Return the [X, Y] coordinate for the center point of the cell that contains the specified text.  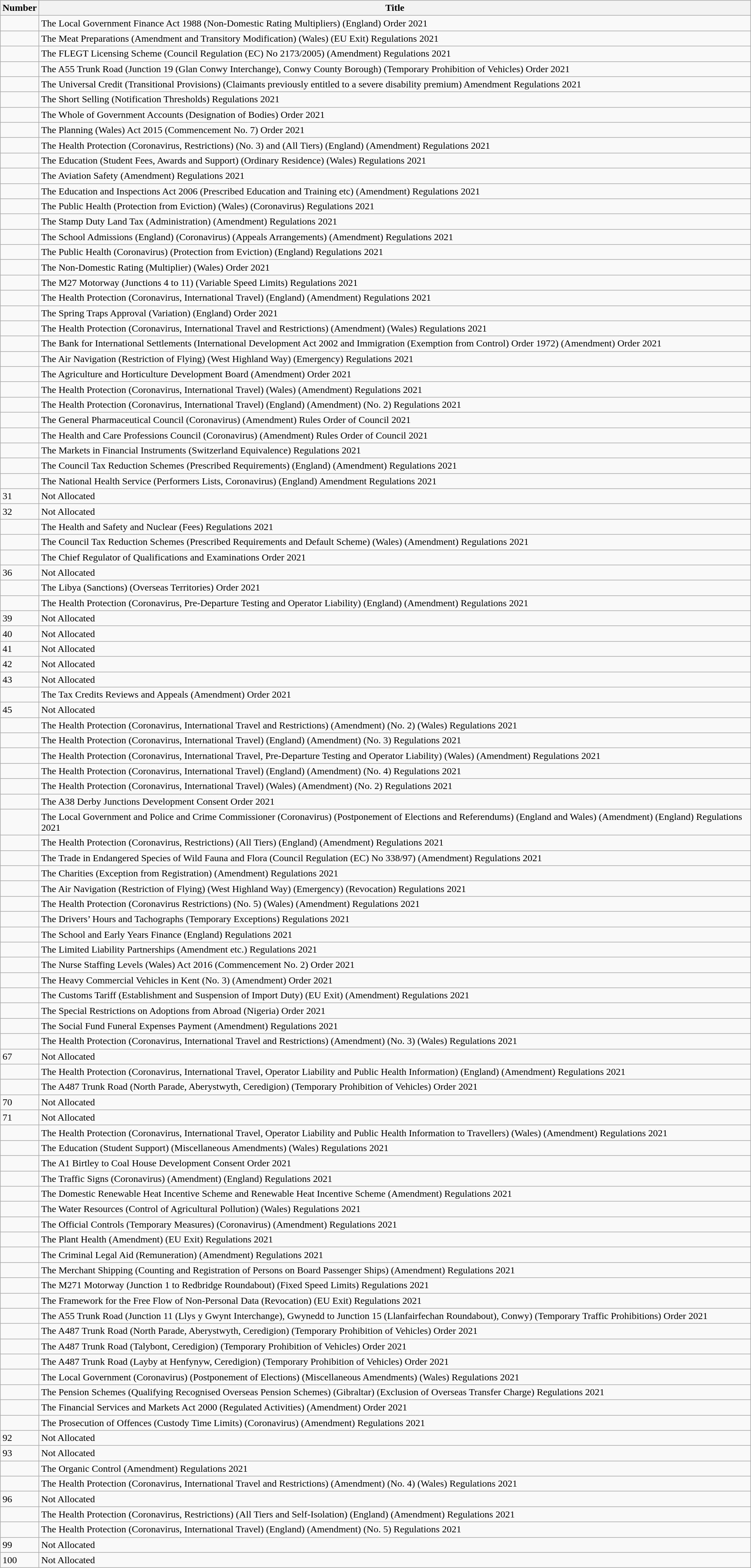
The Education (Student Support) (Miscellaneous Amendments) (Wales) Regulations 2021 [395, 1148]
The Financial Services and Markets Act 2000 (Regulated Activities) (Amendment) Order 2021 [395, 1407]
The Health Protection (Coronavirus, International Travel, Pre-Departure Testing and Operator Liability) (Wales) (Amendment) Regulations 2021 [395, 756]
The Public Health (Protection from Eviction) (Wales) (Coronavirus) Regulations 2021 [395, 206]
The Aviation Safety (Amendment) Regulations 2021 [395, 176]
The Education and Inspections Act 2006 (Prescribed Education and Training etc) (Amendment) Regulations 2021 [395, 191]
The Customs Tariff (Establishment and Suspension of Import Duty) (EU Exit) (Amendment) Regulations 2021 [395, 995]
The Local Government (Coronavirus) (Postponement of Elections) (Miscellaneous Amendments) (Wales) Regulations 2021 [395, 1377]
The Health Protection (Coronavirus, Restrictions) (All Tiers) (England) (Amendment) Regulations 2021 [395, 843]
32 [20, 512]
The National Health Service (Performers Lists, Coronavirus) (England) Amendment Regulations 2021 [395, 481]
The Charities (Exception from Registration) (Amendment) Regulations 2021 [395, 873]
The Special Restrictions on Adoptions from Abroad (Nigeria) Order 2021 [395, 1011]
The Health Protection (Coronavirus, International Travel and Restrictions) (Amendment) (Wales) Regulations 2021 [395, 328]
The Markets in Financial Instruments (Switzerland Equivalence) Regulations 2021 [395, 451]
The Traffic Signs (Coronavirus) (Amendment) (England) Regulations 2021 [395, 1178]
The Chief Regulator of Qualifications and Examinations Order 2021 [395, 557]
The Health Protection (Coronavirus, International Travel) (England) (Amendment) (No. 4) Regulations 2021 [395, 771]
The Health Protection (Coronavirus, Restrictions) (All Tiers and Self-Isolation) (England) (Amendment) Regulations 2021 [395, 1514]
The A55 Trunk Road (Junction 19 (Glan Conwy Interchange), Conwy County Borough) (Temporary Prohibition of Vehicles) Order 2021 [395, 69]
71 [20, 1117]
The Council Tax Reduction Schemes (Prescribed Requirements and Default Scheme) (Wales) (Amendment) Regulations 2021 [395, 542]
The Health Protection (Coronavirus, International Travel) (Wales) (Amendment) Regulations 2021 [395, 389]
Title [395, 8]
The Health Protection (Coronavirus, International Travel) (England) (Amendment) (No. 2) Regulations 2021 [395, 405]
The Organic Control (Amendment) Regulations 2021 [395, 1469]
The Local Government Finance Act 1988 (Non-Domestic Rating Multipliers) (England) Order 2021 [395, 23]
The Education (Student Fees, Awards and Support) (Ordinary Residence) (Wales) Regulations 2021 [395, 160]
The Nurse Staffing Levels (Wales) Act 2016 (Commencement No. 2) Order 2021 [395, 965]
The Pension Schemes (Qualifying Recognised Overseas Pension Schemes) (Gibraltar) (Exclusion of Overseas Transfer Charge) Regulations 2021 [395, 1392]
100 [20, 1560]
70 [20, 1102]
The Libya (Sanctions) (Overseas Territories) Order 2021 [395, 588]
The M271 Motorway (Junction 1 to Redbridge Roundabout) (Fixed Speed Limits) Regulations 2021 [395, 1285]
96 [20, 1499]
The A38 Derby Junctions Development Consent Order 2021 [395, 801]
The Universal Credit (Transitional Provisions) (Claimants previously entitled to a severe disability premium) Amendment Regulations 2021 [395, 84]
31 [20, 496]
42 [20, 664]
The Health Protection (Coronavirus, Restrictions) (No. 3) and (All Tiers) (England) (Amendment) Regulations 2021 [395, 145]
The Water Resources (Control of Agricultural Pollution) (Wales) Regulations 2021 [395, 1209]
39 [20, 618]
92 [20, 1438]
The A487 Trunk Road (Layby at Henfynyw, Ceredigion) (Temporary Prohibition of Vehicles) Order 2021 [395, 1362]
The Air Navigation (Restriction of Flying) (West Highland Way) (Emergency) (Revocation) Regulations 2021 [395, 888]
The Council Tax Reduction Schemes (Prescribed Requirements) (England) (Amendment) Regulations 2021 [395, 466]
The Prosecution of Offences (Custody Time Limits) (Coronavirus) (Amendment) Regulations 2021 [395, 1423]
The Health Protection (Coronavirus, International Travel) (England) (Amendment) (No. 5) Regulations 2021 [395, 1530]
The Official Controls (Temporary Measures) (Coronavirus) (Amendment) Regulations 2021 [395, 1224]
The Health Protection (Coronavirus, International Travel and Restrictions) (Amendment) (No. 3) (Wales) Regulations 2021 [395, 1041]
45 [20, 710]
The Drivers’ Hours and Tachographs (Temporary Exceptions) Regulations 2021 [395, 919]
The M27 Motorway (Junctions 4 to 11) (Variable Speed Limits) Regulations 2021 [395, 283]
The Health Protection (Coronavirus, International Travel, Operator Liability and Public Health Information) (England) (Amendment) Regulations 2021 [395, 1072]
40 [20, 633]
The Health and Care Professions Council (Coronavirus) (Amendment) Rules Order of Council 2021 [395, 435]
36 [20, 573]
The Plant Health (Amendment) (EU Exit) Regulations 2021 [395, 1240]
67 [20, 1056]
The Non-Domestic Rating (Multiplier) (Wales) Order 2021 [395, 267]
99 [20, 1545]
The Health Protection (Coronavirus, Pre-Departure Testing and Operator Liability) (England) (Amendment) Regulations 2021 [395, 603]
The A487 Trunk Road (Talybont, Ceredigion) (Temporary Prohibition of Vehicles) Order 2021 [395, 1346]
The Health Protection (Coronavirus, International Travel) (Wales) (Amendment) (No. 2) Regulations 2021 [395, 786]
The Domestic Renewable Heat Incentive Scheme and Renewable Heat Incentive Scheme (Amendment) Regulations 2021 [395, 1194]
The Air Navigation (Restriction of Flying) (West Highland Way) (Emergency) Regulations 2021 [395, 359]
The Planning (Wales) Act 2015 (Commencement No. 7) Order 2021 [395, 130]
The Social Fund Funeral Expenses Payment (Amendment) Regulations 2021 [395, 1026]
The Limited Liability Partnerships (Amendment etc.) Regulations 2021 [395, 950]
41 [20, 649]
The Framework for the Free Flow of Non-Personal Data (Revocation) (EU Exit) Regulations 2021 [395, 1301]
The Agriculture and Horticulture Development Board (Amendment) Order 2021 [395, 374]
43 [20, 680]
The Short Selling (Notification Thresholds) Regulations 2021 [395, 99]
The Meat Preparations (Amendment and Transitory Modification) (Wales) (EU Exit) Regulations 2021 [395, 38]
The Public Health (Coronavirus) (Protection from Eviction) (England) Regulations 2021 [395, 252]
The Criminal Legal Aid (Remuneration) (Amendment) Regulations 2021 [395, 1255]
The A1 Birtley to Coal House Development Consent Order 2021 [395, 1163]
The Health Protection (Coronavirus, International Travel and Restrictions) (Amendment) (No. 2) (Wales) Regulations 2021 [395, 725]
The Spring Traps Approval (Variation) (England) Order 2021 [395, 313]
The Merchant Shipping (Counting and Registration of Persons on Board Passenger Ships) (Amendment) Regulations 2021 [395, 1270]
The Health Protection (Coronavirus Restrictions) (No. 5) (Wales) (Amendment) Regulations 2021 [395, 904]
The Tax Credits Reviews and Appeals (Amendment) Order 2021 [395, 695]
The Whole of Government Accounts (Designation of Bodies) Order 2021 [395, 115]
Number [20, 8]
The FLEGT Licensing Scheme (Council Regulation (EC) No 2173/2005) (Amendment) Regulations 2021 [395, 54]
The School Admissions (England) (Coronavirus) (Appeals Arrangements) (Amendment) Regulations 2021 [395, 237]
The Heavy Commercial Vehicles in Kent (No. 3) (Amendment) Order 2021 [395, 980]
The Health Protection (Coronavirus, International Travel and Restrictions) (Amendment) (No. 4) (Wales) Regulations 2021 [395, 1484]
93 [20, 1453]
The School and Early Years Finance (England) Regulations 2021 [395, 935]
The General Pharmaceutical Council (Coronavirus) (Amendment) Rules Order of Council 2021 [395, 420]
The Stamp Duty Land Tax (Administration) (Amendment) Regulations 2021 [395, 222]
The Health and Safety and Nuclear (Fees) Regulations 2021 [395, 527]
The Health Protection (Coronavirus, International Travel) (England) (Amendment) (No. 3) Regulations 2021 [395, 741]
The Trade in Endangered Species of Wild Fauna and Flora (Council Regulation (EC) No 338/97) (Amendment) Regulations 2021 [395, 858]
The Health Protection (Coronavirus, International Travel) (England) (Amendment) Regulations 2021 [395, 298]
